Detect which cell encompasses the target text, then output its (x, y) center coordinate. 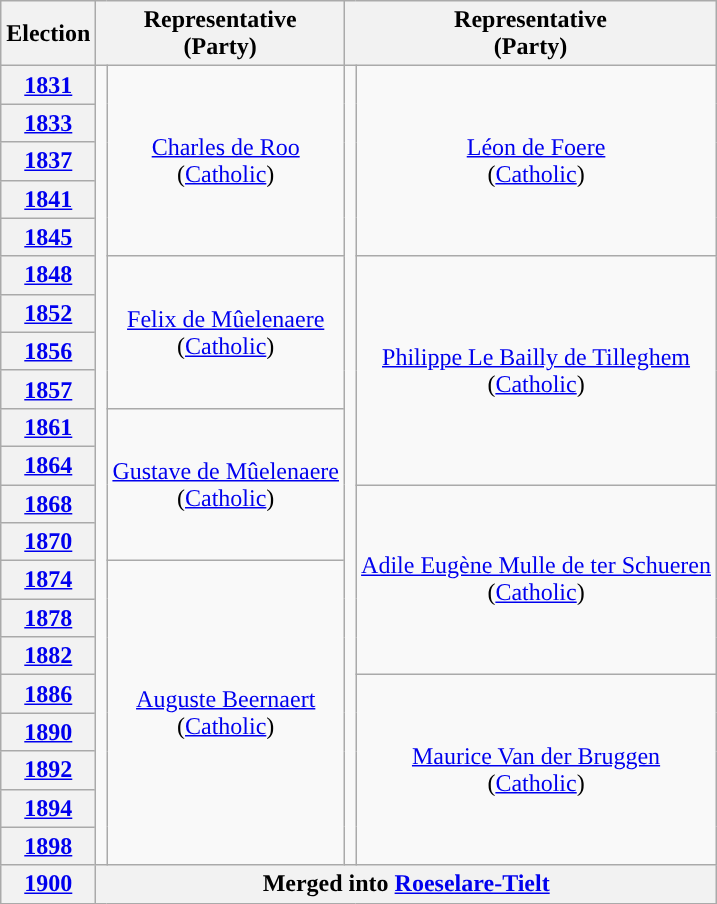
1894 (48, 808)
Adile Eugène Mulle de ter Schueren(Catholic) (536, 579)
1845 (48, 237)
Gustave de Mûelenaere(Catholic) (226, 484)
Maurice Van der Bruggen(Catholic) (536, 770)
1841 (48, 199)
Philippe Le Bailly de Tilleghem(Catholic) (536, 370)
1900 (48, 884)
1878 (48, 618)
1868 (48, 503)
1898 (48, 846)
Charles de Roo(Catholic) (226, 161)
1870 (48, 542)
1833 (48, 123)
1857 (48, 389)
1861 (48, 427)
1837 (48, 161)
1852 (48, 313)
Merged into Roeselare-Tielt (406, 884)
1886 (48, 694)
1856 (48, 351)
1848 (48, 275)
1864 (48, 465)
1882 (48, 656)
1831 (48, 85)
Léon de Foere(Catholic) (536, 161)
Election (48, 34)
Felix de Mûelenaere(Catholic) (226, 332)
1890 (48, 732)
Auguste Beernaert(Catholic) (226, 713)
1892 (48, 770)
1874 (48, 580)
